Identify which cell holds the provided text, then report its [X, Y] central coordinate. 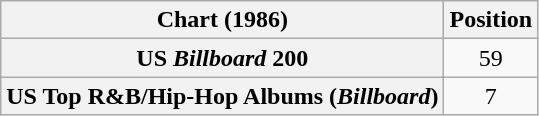
US Top R&B/Hip-Hop Albums (Billboard) [222, 96]
7 [491, 96]
Position [491, 20]
Chart (1986) [222, 20]
US Billboard 200 [222, 58]
59 [491, 58]
